Identify which cell holds the provided text, then report its [X, Y] central coordinate. 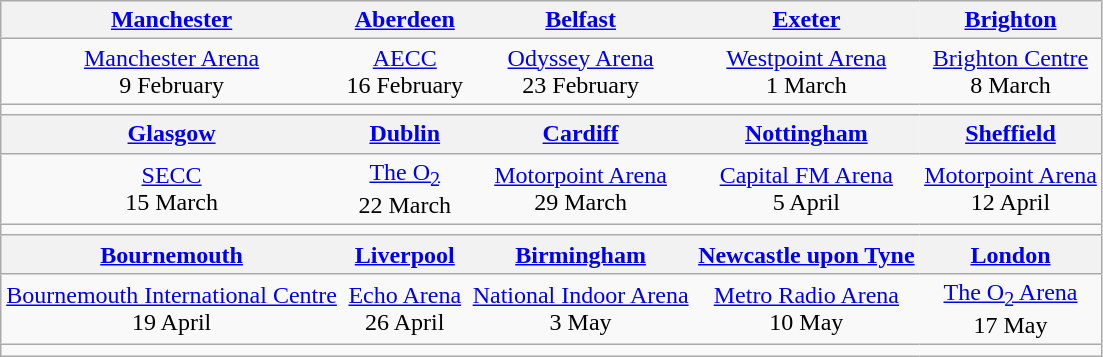
AECC16 February [405, 72]
The O2 Arena17 May [1010, 308]
Liverpool [405, 254]
Metro Radio Arena10 May [806, 308]
The O222 March [405, 188]
Newcastle upon Tyne [806, 254]
Echo Arena26 April [405, 308]
Bournemouth [172, 254]
Westpoint Arena1 March [806, 72]
National Indoor Arena3 May [580, 308]
Dublin [405, 134]
Sheffield [1010, 134]
Belfast [580, 20]
Nottingham [806, 134]
Glasgow [172, 134]
Odyssey Arena23 February [580, 72]
Exeter [806, 20]
Aberdeen [405, 20]
London [1010, 254]
Cardiff [580, 134]
Motorpoint Arena29 March [580, 188]
Bournemouth International Centre19 April [172, 308]
Brighton [1010, 20]
Birmingham [580, 254]
SECC15 March [172, 188]
Manchester [172, 20]
Brighton Centre8 March [1010, 72]
Manchester Arena9 February [172, 72]
Motorpoint Arena12 April [1010, 188]
Capital FM Arena5 April [806, 188]
